Search for the cell housing the specified text and yield its [x, y] center coordinate. 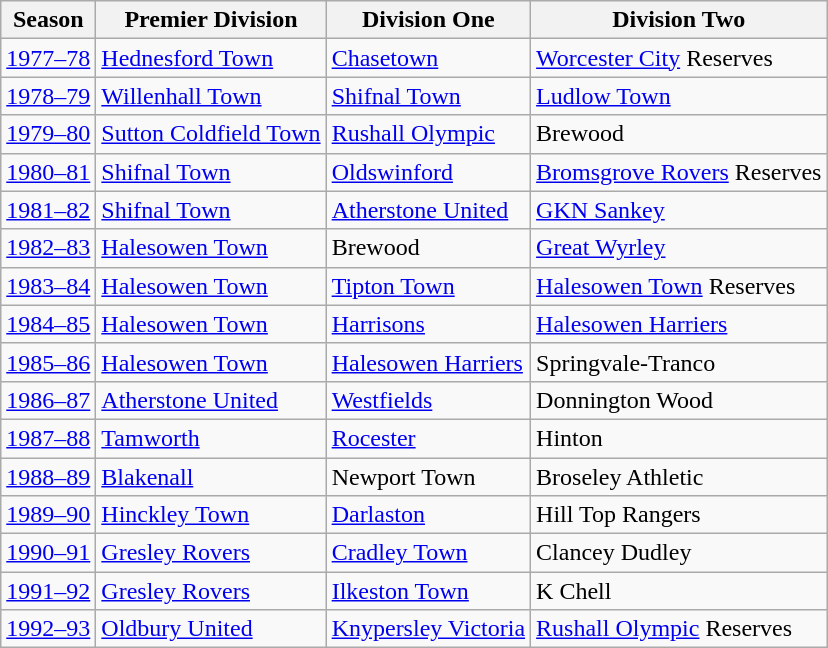
Division One [428, 20]
K Chell [679, 591]
1989–90 [48, 515]
Sutton Coldfield Town [211, 134]
1978–79 [48, 96]
1983–84 [48, 286]
Division Two [679, 20]
Season [48, 20]
Bromsgrove Rovers Reserves [679, 172]
Darlaston [428, 515]
Blakenall [211, 477]
Springvale-Tranco [679, 362]
1981–82 [48, 210]
GKN Sankey [679, 210]
Newport Town [428, 477]
Broseley Athletic [679, 477]
Chasetown [428, 58]
Clancey Dudley [679, 553]
Hednesford Town [211, 58]
1990–91 [48, 553]
Willenhall Town [211, 96]
Rocester [428, 438]
Rushall Olympic Reserves [679, 629]
Ludlow Town [679, 96]
1987–88 [48, 438]
1980–81 [48, 172]
1985–86 [48, 362]
Tipton Town [428, 286]
1988–89 [48, 477]
Worcester City Reserves [679, 58]
Harrisons [428, 324]
1991–92 [48, 591]
1986–87 [48, 400]
Westfields [428, 400]
Oldswinford [428, 172]
Halesowen Town Reserves [679, 286]
Great Wyrley [679, 248]
Tamworth [211, 438]
Cradley Town [428, 553]
Hill Top Rangers [679, 515]
1982–83 [48, 248]
Knypersley Victoria [428, 629]
1992–93 [48, 629]
Premier Division [211, 20]
Ilkeston Town [428, 591]
1984–85 [48, 324]
Rushall Olympic [428, 134]
1977–78 [48, 58]
Oldbury United [211, 629]
Hinton [679, 438]
Hinckley Town [211, 515]
1979–80 [48, 134]
Donnington Wood [679, 400]
